Extract the (x, y) coordinate from the center of the cell holding the provided text.  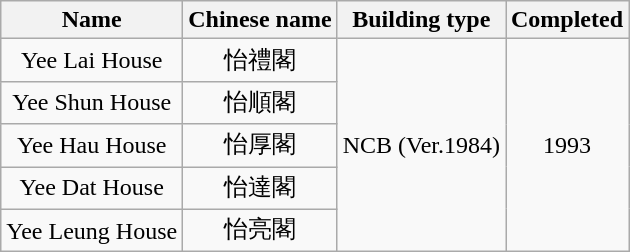
怡達閣 (260, 188)
Yee Leung House (92, 230)
NCB (Ver.1984) (421, 146)
Yee Dat House (92, 188)
Chinese name (260, 20)
Building type (421, 20)
怡亮閣 (260, 230)
Name (92, 20)
怡順閣 (260, 102)
怡禮閣 (260, 60)
1993 (568, 146)
Yee Lai House (92, 60)
Completed (568, 20)
Yee Hau House (92, 146)
怡厚閣 (260, 146)
Yee Shun House (92, 102)
